For the text-containing cell, return its midpoint in (x, y) coordinate format. 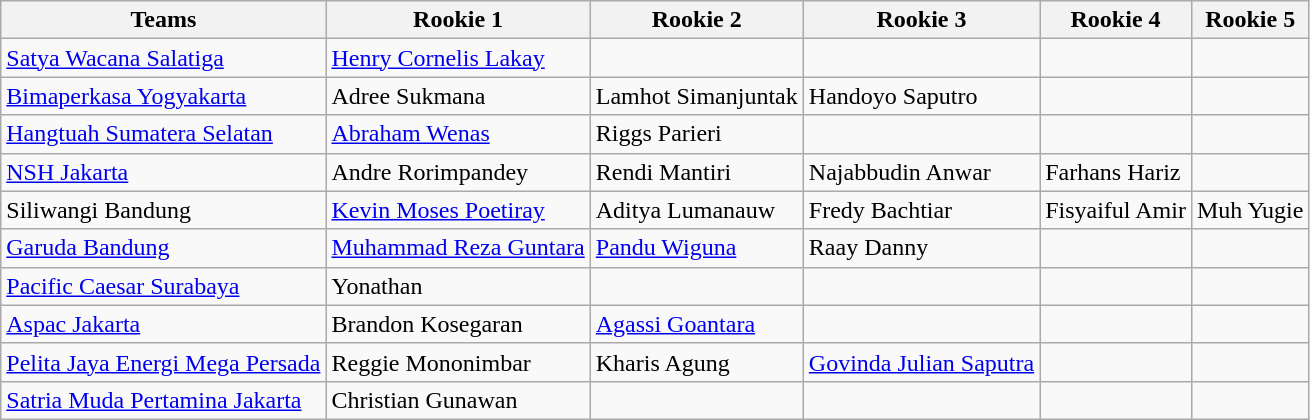
Teams (164, 20)
Handoyo Saputro (921, 96)
Aditya Lumanauw (696, 210)
Rendi Mantiri (696, 172)
Kharis Agung (696, 362)
Muh Yugie (1250, 210)
Muhammad Reza Guntara (458, 248)
Farhans Hariz (1116, 172)
Brandon Kosegaran (458, 324)
Henry Cornelis Lakay (458, 58)
Rookie 5 (1250, 20)
Najabbudin Anwar (921, 172)
Pelita Jaya Energi Mega Persada (164, 362)
Aspac Jakarta (164, 324)
Rookie 4 (1116, 20)
Govinda Julian Saputra (921, 362)
Satya Wacana Salatiga (164, 58)
NSH Jakarta (164, 172)
Lamhot Simanjuntak (696, 96)
Abraham Wenas (458, 134)
Pandu Wiguna (696, 248)
Riggs Parieri (696, 134)
Fisyaiful Amir (1116, 210)
Christian Gunawan (458, 400)
Pacific Caesar Surabaya (164, 286)
Yonathan (458, 286)
Andre Rorimpandey (458, 172)
Kevin Moses Poetiray (458, 210)
Bimaperkasa Yogyakarta (164, 96)
Fredy Bachtiar (921, 210)
Hangtuah Sumatera Selatan (164, 134)
Raay Danny (921, 248)
Agassi Goantara (696, 324)
Rookie 1 (458, 20)
Rookie 2 (696, 20)
Rookie 3 (921, 20)
Adree Sukmana (458, 96)
Garuda Bandung (164, 248)
Siliwangi Bandung (164, 210)
Satria Muda Pertamina Jakarta (164, 400)
Reggie Mononimbar (458, 362)
